Detect which cell encompasses the target text, then output its [X, Y] center coordinate. 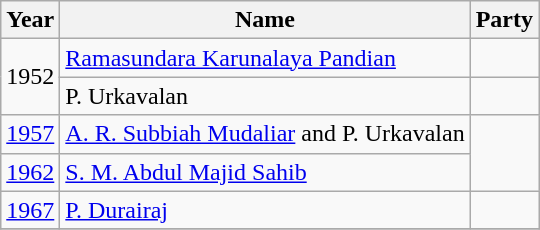
1957 [30, 134]
P. Durairaj [265, 210]
P. Urkavalan [265, 96]
1967 [30, 210]
Party [504, 20]
1952 [30, 77]
1962 [30, 172]
Name [265, 20]
Ramasundara Karunalaya Pandian [265, 58]
S. M. Abdul Majid Sahib [265, 172]
A. R. Subbiah Mudaliar and P. Urkavalan [265, 134]
Year [30, 20]
